Pinpoint the cell where the given text exists, returning its [x, y] midpoint coordinate. 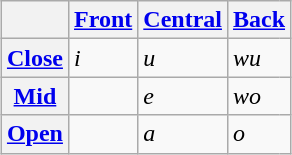
a [162, 134]
Back [258, 20]
Open [34, 134]
wo [248, 96]
i [84, 58]
e [162, 96]
u [162, 58]
Close [34, 58]
Front [102, 20]
Mid [34, 96]
o [248, 134]
Central [183, 20]
wu [248, 58]
